Search for the cell housing the specified text and yield its [X, Y] center coordinate. 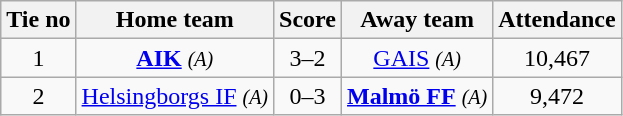
AIK (A) [175, 58]
9,472 [557, 96]
Attendance [557, 20]
Tie no [38, 20]
Malmö FF (A) [418, 96]
Home team [175, 20]
10,467 [557, 58]
Helsingborgs IF (A) [175, 96]
2 [38, 96]
0–3 [308, 96]
1 [38, 58]
3–2 [308, 58]
Away team [418, 20]
Score [308, 20]
GAIS (A) [418, 58]
